Output the [x, y] coordinate of the center of the cell containing the given text.  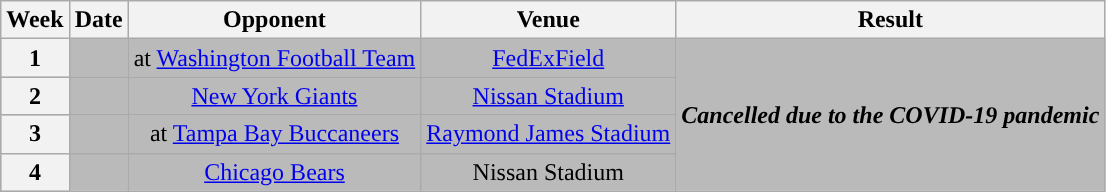
Opponent [274, 20]
2 [35, 96]
1 [35, 58]
Date [98, 20]
Chicago Bears [274, 172]
Raymond James Stadium [548, 134]
FedExField [548, 58]
3 [35, 134]
at Tampa Bay Buccaneers [274, 134]
Week [35, 20]
at Washington Football Team [274, 58]
New York Giants [274, 96]
Cancelled due to the COVID-19 pandemic [890, 115]
Venue [548, 20]
4 [35, 172]
Result [890, 20]
